Output the [x, y] coordinate of the center of the cell containing the given text.  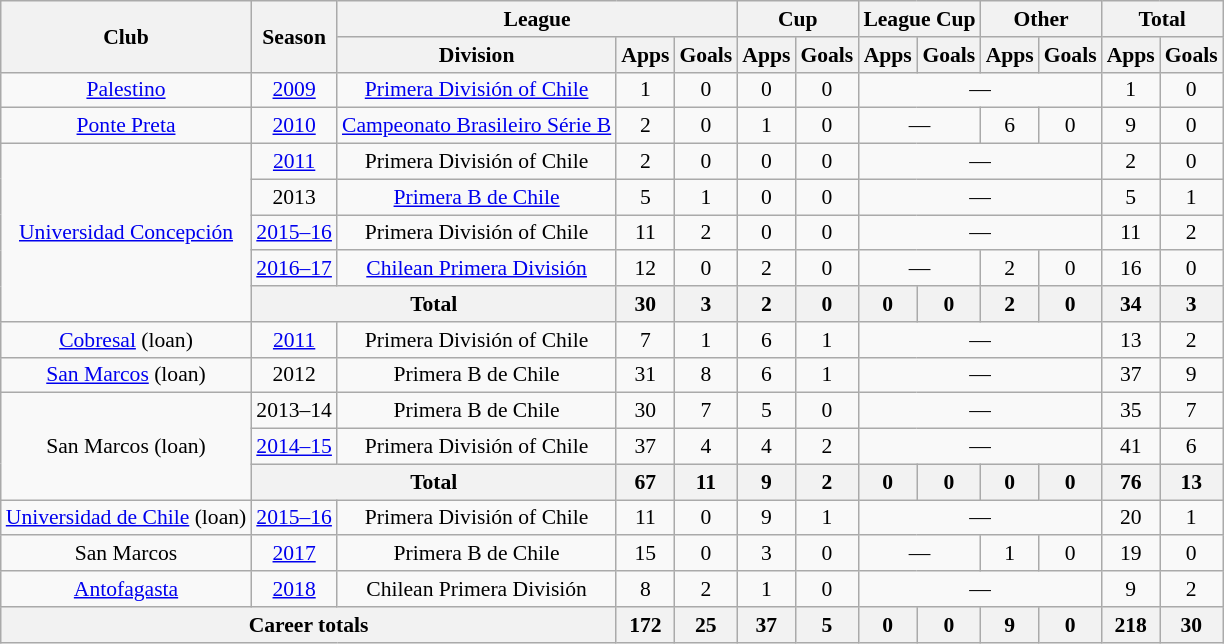
76 [1131, 482]
2009 [294, 90]
Cup [798, 19]
172 [645, 625]
2017 [294, 554]
15 [645, 554]
Cobresal (loan) [126, 340]
34 [1131, 304]
League [537, 19]
Universidad de Chile (loan) [126, 518]
31 [645, 375]
San Marcos [126, 554]
2016–17 [294, 269]
Career totals [309, 625]
35 [1131, 411]
2012 [294, 375]
2014–15 [294, 447]
Other [1042, 19]
Palestino [126, 90]
Club [126, 36]
25 [706, 625]
Season [294, 36]
Antofagasta [126, 589]
2018 [294, 589]
Division [476, 55]
41 [1131, 447]
20 [1131, 518]
Campeonato Brasileiro Série B [476, 126]
67 [645, 482]
19 [1131, 554]
16 [1131, 269]
2013–14 [294, 411]
12 [645, 269]
2013 [294, 197]
Universidad Concepción [126, 233]
2010 [294, 126]
League Cup [919, 19]
Ponte Preta [126, 126]
218 [1131, 625]
